From the cell containing the given text, extract its center point as (x, y) coordinate. 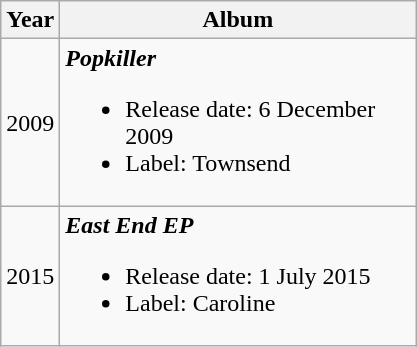
Album (238, 20)
2015 (30, 276)
PopkillerRelease date: 6 December 2009Label: Townsend (238, 122)
East End EPRelease date: 1 July 2015Label: Caroline (238, 276)
Year (30, 20)
2009 (30, 122)
